Return the (x, y) coordinate for the center point of the cell that contains the specified text.  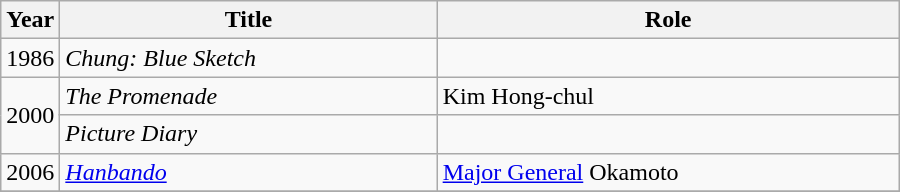
Year (30, 20)
Role (668, 20)
Major General Okamoto (668, 172)
Picture Diary (248, 134)
Kim Hong-chul (668, 96)
The Promenade (248, 96)
Hanbando (248, 172)
1986 (30, 58)
Chung: Blue Sketch (248, 58)
Title (248, 20)
2006 (30, 172)
2000 (30, 115)
